Detect which cell encompasses the target text, then output its [X, Y] center coordinate. 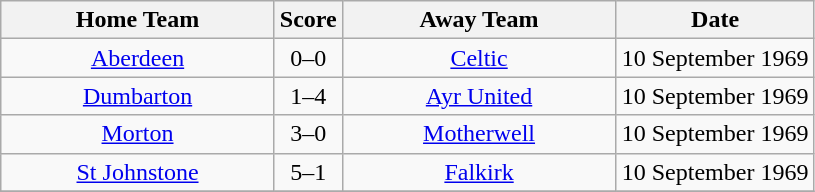
Ayr United [479, 96]
Score [308, 20]
1–4 [308, 96]
Date [716, 20]
Morton [138, 134]
Aberdeen [138, 58]
St Johnstone [138, 172]
Away Team [479, 20]
Falkirk [479, 172]
3–0 [308, 134]
0–0 [308, 58]
Motherwell [479, 134]
Celtic [479, 58]
Home Team [138, 20]
Dumbarton [138, 96]
5–1 [308, 172]
